Determine the [X, Y] coordinate at the center of the cell enclosing the given text.  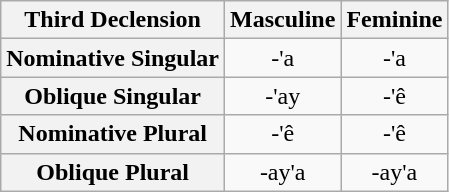
Oblique Singular [113, 96]
-'ay [283, 96]
Nominative Plural [113, 134]
Feminine [394, 20]
Third Declension [113, 20]
Masculine [283, 20]
Nominative Singular [113, 58]
Oblique Plural [113, 172]
